Output the (x, y) coordinate of the center of the cell containing the given text.  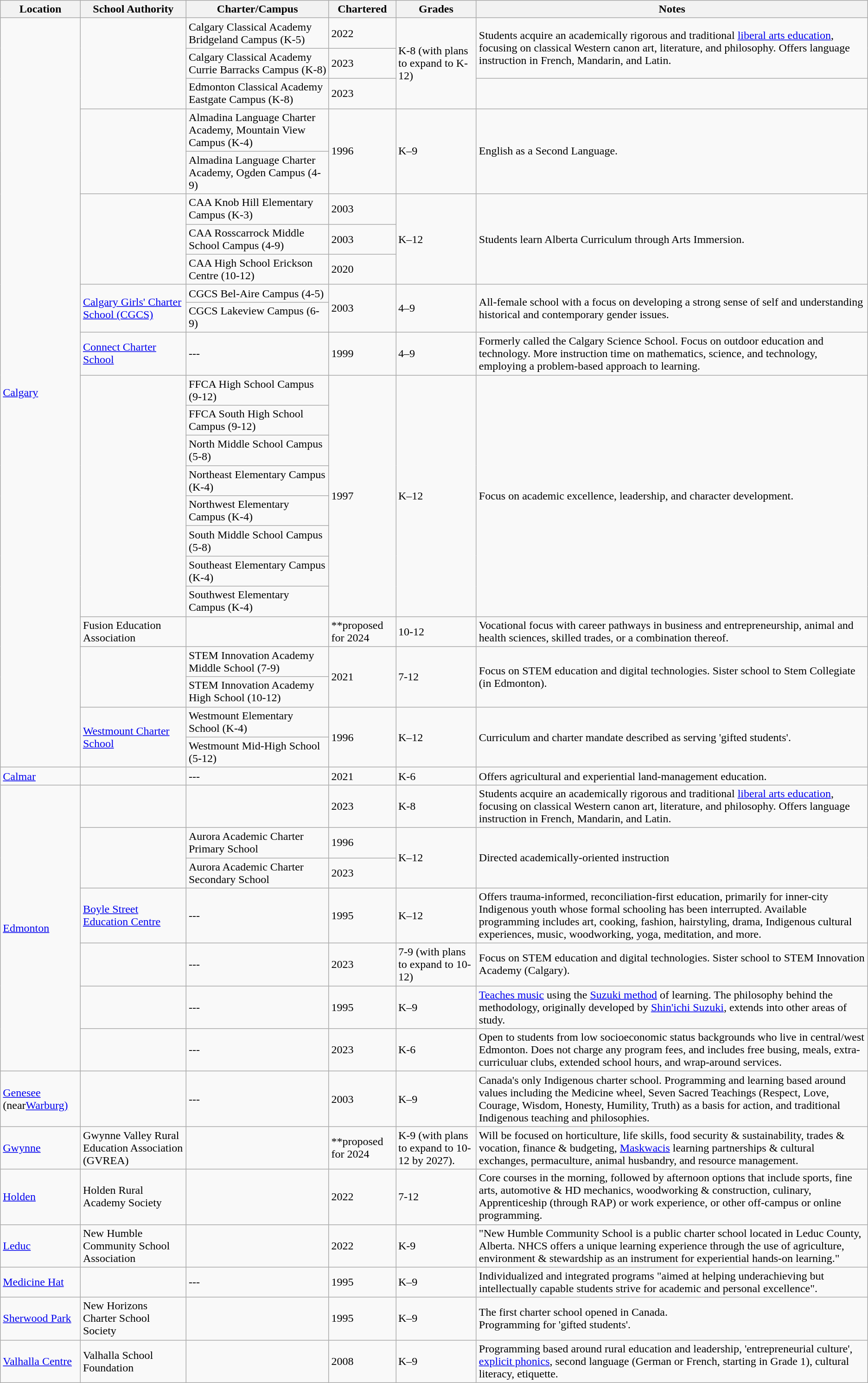
K-8 (with plans to expand to K-12) (436, 63)
New Horizons Charter School Society (133, 1319)
Curriculum and charter mandate described as serving 'gifted students'. (672, 737)
K-8 (436, 806)
Westmount Elementary School (K-4) (257, 722)
Gwynne Valley Rural Education Association (GVREA) (133, 1148)
Offers agricultural and experiential land-management education. (672, 776)
CGCS Bel-Aire Campus (4-5) (257, 293)
Sherwood Park (41, 1319)
1999 (363, 353)
Calmar (41, 776)
Fusion Education Association (133, 632)
English as a Second Language. (672, 151)
K-9 (with plans to expand to 10-12 by 2027). (436, 1148)
Focus on academic excellence, leadership, and character development. (672, 495)
Almadina Language Charter Academy, Ogden Campus (4-9) (257, 173)
Students learn Alberta Curriculum through Arts Immersion. (672, 239)
Valhalla School Foundation (133, 1361)
Edmonton Classical Academy Eastgate Campus (K-8) (257, 94)
Calgary Classical Academy Bridgeland Campus (K-5) (257, 33)
K-9 (436, 1246)
CAA Rosscarrock Middle School Campus (4-9) (257, 239)
STEM Innovation Academy Middle School (7-9) (257, 661)
Charter/Campus (257, 9)
FFCA High School Campus (9-12) (257, 390)
Almadina Language Charter Academy, Mountain View Campus (K-4) (257, 130)
Holden (41, 1197)
Calgary Classical Academy Currie Barracks Campus (K-8) (257, 63)
Northwest Elementary Campus (K-4) (257, 511)
Holden Rural Academy Society (133, 1197)
New Humble Community School Association (133, 1246)
Focus on STEM education and digital technologies. Sister school to Stem Collegiate (in Edmonton). (672, 677)
Aurora Academic Charter Primary School (257, 842)
Aurora Academic Charter Secondary School (257, 873)
1997 (363, 495)
Boyle Street Education Centre (133, 916)
Connect Charter School (133, 353)
Valhalla Centre (41, 1361)
CAA High School Erickson Centre (10-12) (257, 269)
Directed academically-oriented instruction (672, 858)
School Authority (133, 9)
7-9 (with plans to expand to 10-12) (436, 965)
Calgary (41, 393)
Southeast Elementary Campus (K-4) (257, 571)
Focus on STEM education and digital technologies. Sister school to STEM Innovation Academy (Calgary). (672, 965)
STEM Innovation Academy High School (10-12) (257, 692)
Westmount Charter School (133, 737)
2008 (363, 1361)
Southwest Elementary Campus (K-4) (257, 601)
Edmonton (41, 928)
South Middle School Campus (5-8) (257, 541)
All-female school with a focus on developing a strong sense of self and understanding historical and contemporary gender issues. (672, 308)
Grades (436, 9)
CAA Knob Hill Elementary Campus (K-3) (257, 209)
Notes (672, 9)
Chartered (363, 9)
Genesee (nearWarburg) (41, 1099)
Leduc (41, 1246)
10-12 (436, 632)
2020 (363, 269)
The first charter school opened in Canada.Programming for 'gifted students'. (672, 1319)
FFCA South High School Campus (9-12) (257, 420)
Gwynne (41, 1148)
Medicine Hat (41, 1282)
Westmount Mid-High School (5-12) (257, 752)
Vocational focus with career pathways in business and entrepreneurship, animal and health sciences, skilled trades, or a combination thereof. (672, 632)
Northeast Elementary Campus (K-4) (257, 480)
CGCS Lakeview Campus (6-9) (257, 317)
North Middle School Campus (5-8) (257, 451)
Calgary Girls' Charter School (CGCS) (133, 308)
Location (41, 9)
